Scan for the cell matching the given text and deliver its (x, y) coordinate at center. 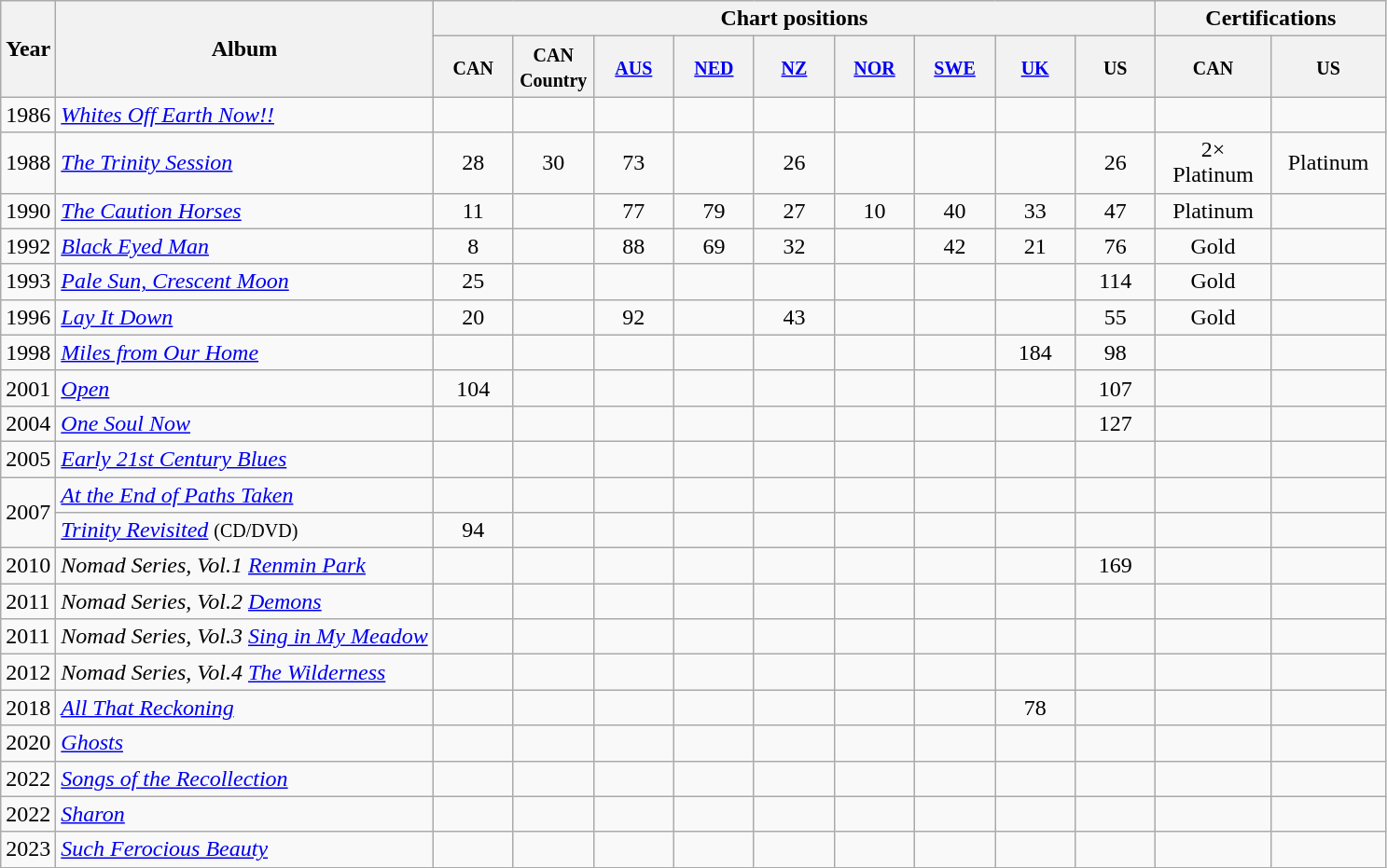
2010 (28, 566)
UK (1035, 67)
2004 (28, 423)
33 (1035, 211)
88 (633, 246)
Trinity Revisited (CD/DVD) (244, 530)
1993 (28, 282)
184 (1035, 352)
The Caution Horses (244, 211)
AUS (633, 67)
55 (1116, 317)
Miles from Our Home (244, 352)
Chart positions (795, 19)
2× Platinum (1214, 162)
1992 (28, 246)
69 (714, 246)
1998 (28, 352)
Certifications (1270, 19)
94 (473, 530)
107 (1116, 388)
169 (1116, 566)
98 (1116, 352)
Whites Off Earth Now!! (244, 115)
CAN Country (553, 67)
76 (1116, 246)
2001 (28, 388)
Ghosts (244, 743)
Nomad Series, Vol.3 Sing in My Meadow (244, 637)
8 (473, 246)
1996 (28, 317)
92 (633, 317)
Year (28, 48)
10 (874, 211)
25 (473, 282)
The Trinity Session (244, 162)
114 (1116, 282)
20 (473, 317)
77 (633, 211)
NED (714, 67)
Such Ferocious Beauty (244, 849)
1988 (28, 162)
42 (955, 246)
2007 (28, 513)
Early 21st Century Blues (244, 459)
11 (473, 211)
32 (794, 246)
Songs of the Recollection (244, 778)
One Soul Now (244, 423)
27 (794, 211)
Nomad Series, Vol.4 The Wilderness (244, 672)
43 (794, 317)
104 (473, 388)
2018 (28, 708)
40 (955, 211)
1986 (28, 115)
At the End of Paths Taken (244, 495)
73 (633, 162)
All That Reckoning (244, 708)
2005 (28, 459)
78 (1035, 708)
1990 (28, 211)
Open (244, 388)
SWE (955, 67)
NOR (874, 67)
Nomad Series, Vol.2 Demons (244, 601)
Album (244, 48)
Black Eyed Man (244, 246)
Sharon (244, 814)
NZ (794, 67)
28 (473, 162)
47 (1116, 211)
2020 (28, 743)
2023 (28, 849)
127 (1116, 423)
Nomad Series, Vol.1 Renmin Park (244, 566)
79 (714, 211)
2012 (28, 672)
30 (553, 162)
Lay It Down (244, 317)
Pale Sun, Crescent Moon (244, 282)
21 (1035, 246)
